Find where the given text appears and provide that cell's center as [X, Y] coordinate. 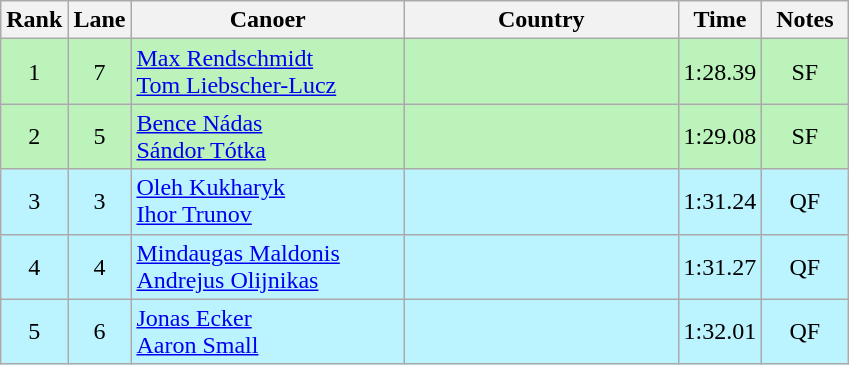
Mindaugas MaldonisAndrejus Olijnikas [268, 266]
1 [34, 72]
Bence NádasSándor Tótka [268, 136]
Notes [805, 20]
Lane [100, 20]
Jonas EckerAaron Small [268, 332]
Max RendschmidtTom Liebscher-Lucz [268, 72]
Oleh KukharykIhor Trunov [268, 202]
1:31.27 [720, 266]
Rank [34, 20]
1:28.39 [720, 72]
2 [34, 136]
7 [100, 72]
6 [100, 332]
1:32.01 [720, 332]
1:31.24 [720, 202]
1:29.08 [720, 136]
Country [541, 20]
Time [720, 20]
Canoer [268, 20]
